Find where the given text appears and provide that cell's center as (X, Y) coordinate. 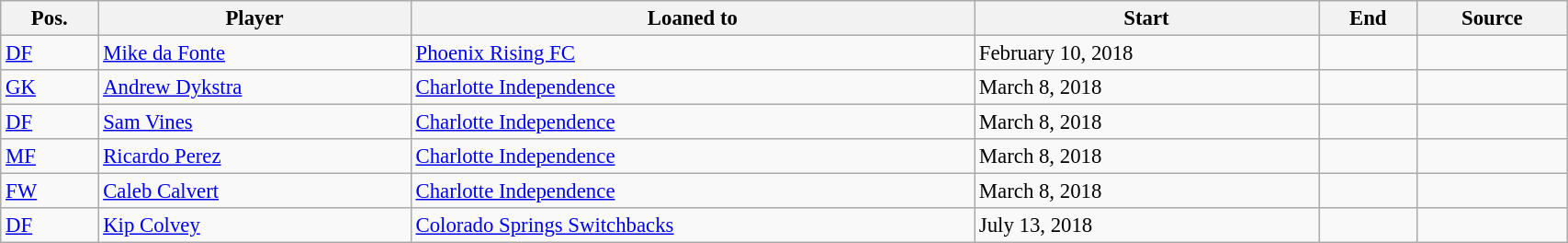
End (1369, 18)
Mike da Fonte (254, 53)
GK (50, 87)
Loaned to (693, 18)
FW (50, 191)
MF (50, 156)
February 10, 2018 (1146, 53)
Kip Colvey (254, 226)
Sam Vines (254, 122)
Player (254, 18)
Start (1146, 18)
Source (1492, 18)
Andrew Dykstra (254, 87)
Caleb Calvert (254, 191)
Phoenix Rising FC (693, 53)
Colorado Springs Switchbacks (693, 226)
Ricardo Perez (254, 156)
July 13, 2018 (1146, 226)
Pos. (50, 18)
